Pinpoint the cell where the given text exists, returning its [X, Y] midpoint coordinate. 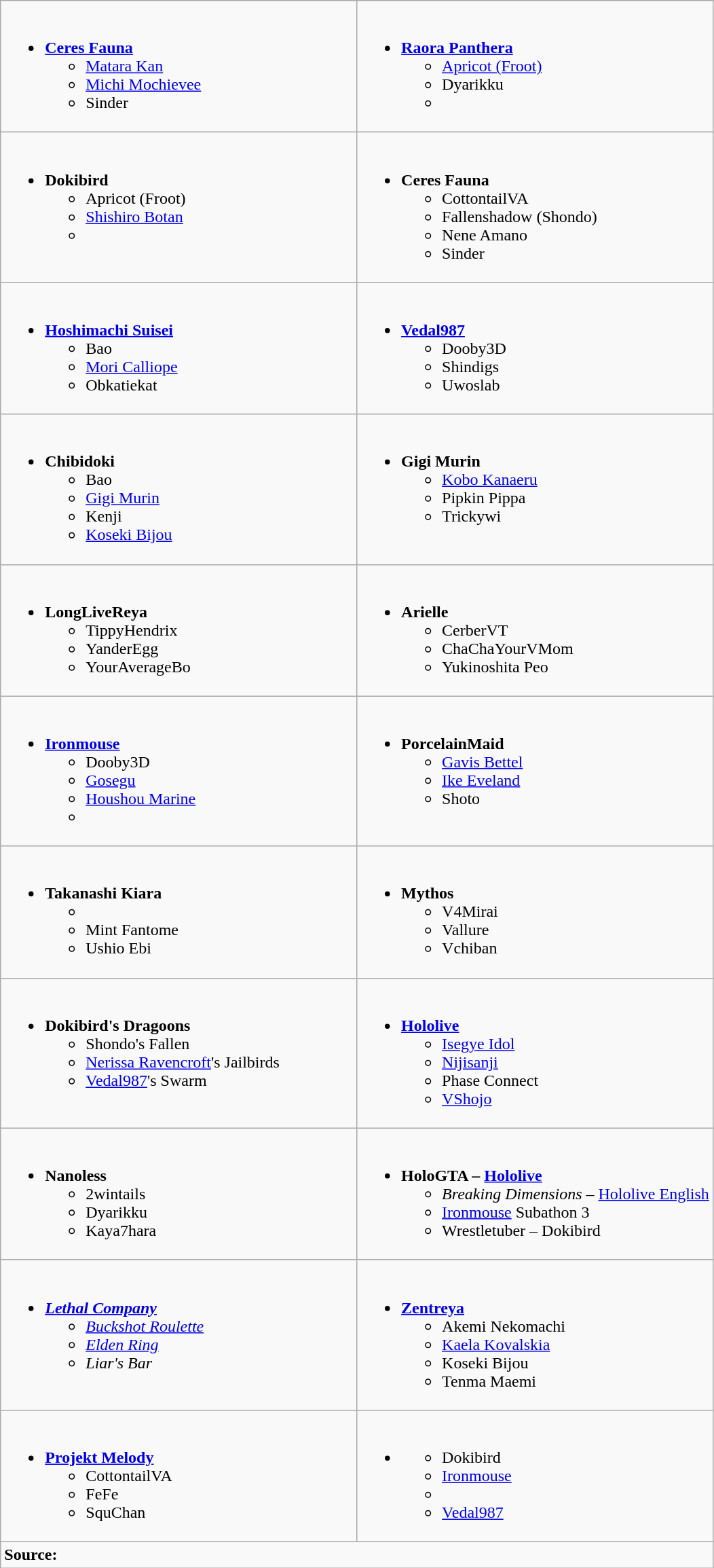
ArielleCerberVTChaChaYourVMomYukinoshita Peo [535, 630]
LongLiveReyaTippyHendrixYanderEggYourAverageBo [179, 630]
DokibirdIronmouseVedal987 [535, 1476]
Gigi MurinKobo KanaeruPipkin PippaTrickywi [535, 489]
ZentreyaAkemi NekomachiKaela KovalskiaKoseki BijouTenma Maemi [535, 1335]
HoloGTA – HololiveBreaking Dimensions – Hololive EnglishIronmouse Subathon 3Wrestletuber – Dokibird [535, 1194]
Takanashi KiaraMint FantomeUshio Ebi [179, 912]
Ceres FaunaCottontailVAFallenshadow (Shondo)Nene AmanoSinder [535, 208]
ChibidokiBaoGigi MurinKenjiKoseki Bijou [179, 489]
Lethal CompanyBuckshot RouletteElden RingLiar's Bar [179, 1335]
Raora PantheraApricot (Froot)Dyarikku [535, 67]
Hoshimachi SuiseiBaoMori CalliopeObkatiekat [179, 348]
Nanoless2wintailsDyarikkuKaya7hara [179, 1194]
Projekt MelodyCottontailVAFeFeSquChan [179, 1476]
PorcelainMaidGavis BettelIke EvelandShoto [535, 771]
MythosV4MiraiVallureVchiban [535, 912]
Source: [357, 1554]
Vedal987Dooby3DShindigsUwoslab [535, 348]
IronmouseDooby3DGoseguHoushou Marine [179, 771]
HololiveIsegye IdolNijisanjiPhase ConnectVShojo [535, 1053]
DokibirdApricot (Froot)Shishiro Botan [179, 208]
Dokibird's DragoonsShondo's FallenNerissa Ravencroft's JailbirdsVedal987's Swarm [179, 1053]
Ceres FaunaMatara KanMichi MochieveeSinder [179, 67]
